Return the [x, y] coordinate for the center point of the cell that contains the specified text.  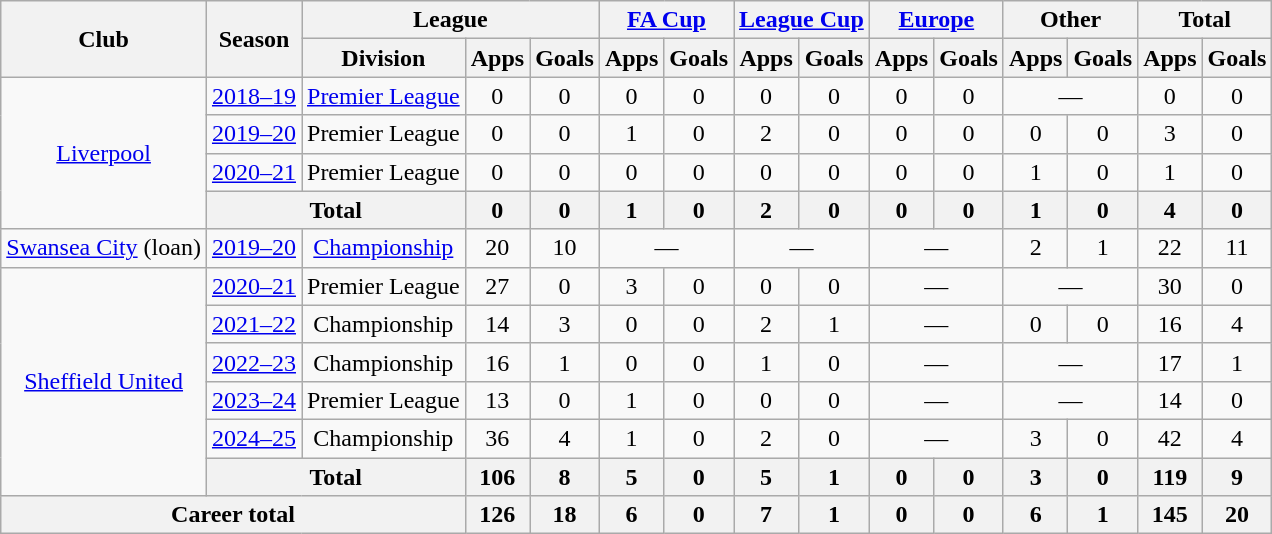
126 [497, 515]
FA Cup [666, 20]
30 [1170, 286]
Liverpool [104, 153]
Career total [233, 515]
Club [104, 39]
7 [766, 515]
17 [1170, 362]
145 [1170, 515]
2022–23 [254, 362]
106 [497, 477]
Swansea City (loan) [104, 248]
11 [1237, 248]
9 [1237, 477]
36 [497, 438]
2021–22 [254, 324]
119 [1170, 477]
Sheffield United [104, 381]
18 [565, 515]
League Cup [802, 20]
42 [1170, 438]
Other [1070, 20]
2018–19 [254, 96]
8 [565, 477]
Division [384, 58]
10 [565, 248]
Season [254, 39]
27 [497, 286]
2023–24 [254, 400]
22 [1170, 248]
League [451, 20]
13 [497, 400]
Europe [936, 20]
2024–25 [254, 438]
